Capture the cell that displays the provided text and extract its [x, y] central coordinate. 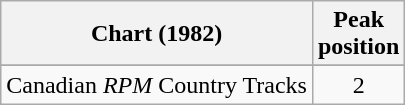
Canadian RPM Country Tracks [157, 85]
Chart (1982) [157, 34]
2 [358, 85]
Peakposition [358, 34]
